Search for the cell housing the specified text and yield its (X, Y) center coordinate. 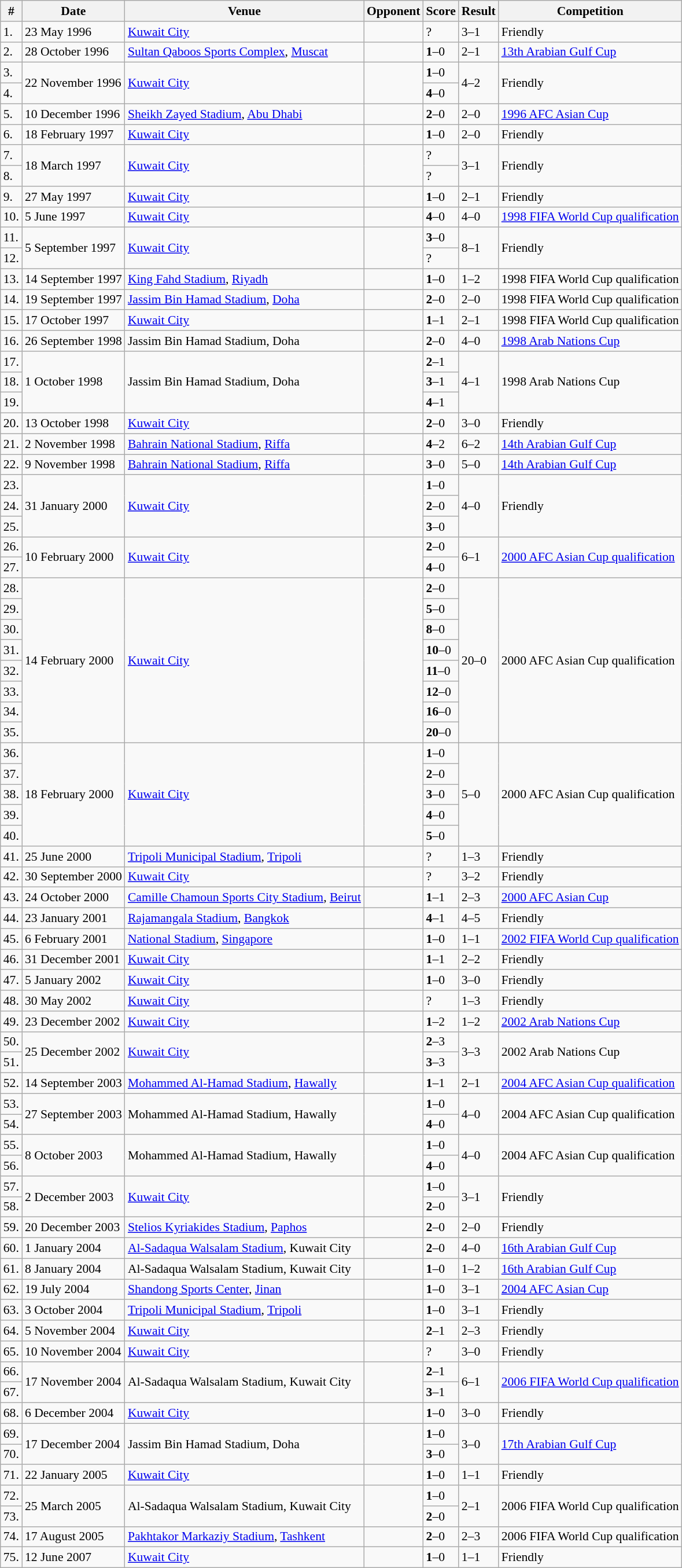
14 February 2000 (73, 661)
6 February 2001 (73, 939)
6–2 (479, 444)
57. (12, 1187)
2 November 1998 (73, 444)
3–2 (479, 877)
9 November 1998 (73, 465)
23 December 2002 (73, 1022)
67. (12, 1393)
10 December 1996 (73, 114)
19. (12, 403)
12 June 2007 (73, 1558)
8 October 2003 (73, 1155)
12–0 (441, 692)
63. (12, 1310)
17 August 2005 (73, 1537)
39. (12, 816)
23 January 2001 (73, 919)
1 January 2004 (73, 1248)
32. (12, 671)
25 December 2002 (73, 1052)
68. (12, 1413)
Stelios Kyriakides Stadium, Paphos (244, 1228)
2 December 2003 (73, 1197)
40. (12, 836)
18 February 1997 (73, 135)
21. (12, 444)
23 May 1996 (73, 32)
62. (12, 1290)
23. (12, 486)
27 September 2003 (73, 1114)
4. (12, 94)
29. (12, 609)
4–5 (479, 919)
2. (12, 52)
Sheikh Zayed Stadium, Abu Dhabi (244, 114)
45. (12, 939)
37. (12, 774)
10. (12, 217)
53. (12, 1104)
6 December 2004 (73, 1413)
25 March 2005 (73, 1506)
# (12, 11)
Score (441, 11)
3. (12, 73)
13th Arabian Gulf Cup (590, 52)
66. (12, 1372)
24 October 2000 (73, 898)
47. (12, 981)
Pakhtakor Markaziy Stadium, Tashkent (244, 1537)
12. (12, 259)
18 March 1997 (73, 166)
26. (12, 547)
14. (12, 300)
Shandong Sports Center, Jinan (244, 1290)
8–0 (441, 630)
1. (12, 32)
6. (12, 135)
49. (12, 1022)
74. (12, 1537)
King Fahd Stadium, Riyadh (244, 279)
64. (12, 1331)
28. (12, 589)
52. (12, 1084)
30. (12, 630)
10 February 2000 (73, 557)
5. (12, 114)
10 November 2004 (73, 1352)
73. (12, 1516)
61. (12, 1269)
16. (12, 341)
42. (12, 877)
17 December 2004 (73, 1444)
70. (12, 1455)
1 October 1998 (73, 382)
44. (12, 919)
48. (12, 1001)
Rajamangala Stadium, Bangkok (244, 919)
5 January 2002 (73, 981)
22 January 2005 (73, 1475)
5 September 1997 (73, 248)
5 November 2004 (73, 1331)
50. (12, 1042)
60. (12, 1248)
Venue (244, 11)
46. (12, 960)
26 September 1998 (73, 341)
28 October 1996 (73, 52)
2002 FIFA World Cup qualification (590, 939)
13 October 1998 (73, 424)
38. (12, 795)
75. (12, 1558)
Opponent (393, 11)
58. (12, 1207)
55. (12, 1145)
30 May 2002 (73, 1001)
19 September 1997 (73, 300)
7. (12, 156)
8–1 (479, 248)
Camille Chamoun Sports City Stadium, Beirut (244, 898)
National Stadium, Singapore (244, 939)
Sultan Qaboos Sports Complex, Muscat (244, 52)
20. (12, 424)
43. (12, 898)
56. (12, 1166)
25. (12, 527)
18. (12, 382)
14 September 1997 (73, 279)
36. (12, 754)
Competition (590, 11)
17. (12, 362)
2000 AFC Asian Cup (590, 898)
17 October 1997 (73, 321)
31. (12, 651)
15. (12, 321)
27. (12, 568)
25 June 2000 (73, 857)
69. (12, 1434)
22. (12, 465)
31 December 2001 (73, 960)
33. (12, 692)
34. (12, 712)
35. (12, 733)
20 December 2003 (73, 1228)
2004 AFC Asian Cup (590, 1290)
59. (12, 1228)
9. (12, 197)
31 January 2000 (73, 506)
3 October 2004 (73, 1310)
8. (12, 176)
11–0 (441, 671)
2–2 (479, 960)
54. (12, 1125)
13. (12, 279)
10–0 (441, 651)
5 June 1997 (73, 217)
65. (12, 1352)
41. (12, 857)
18 February 2000 (73, 795)
8 January 2004 (73, 1269)
17th Arabian Gulf Cup (590, 1444)
30 September 2000 (73, 877)
72. (12, 1496)
71. (12, 1475)
Result (479, 11)
17 November 2004 (73, 1382)
Date (73, 11)
27 May 1997 (73, 197)
51. (12, 1063)
24. (12, 506)
14 September 2003 (73, 1084)
19 July 2004 (73, 1290)
22 November 1996 (73, 83)
1996 AFC Asian Cup (590, 114)
11. (12, 238)
16–0 (441, 712)
